Provide the [X, Y] coordinate of the cell's center where the given text is located.  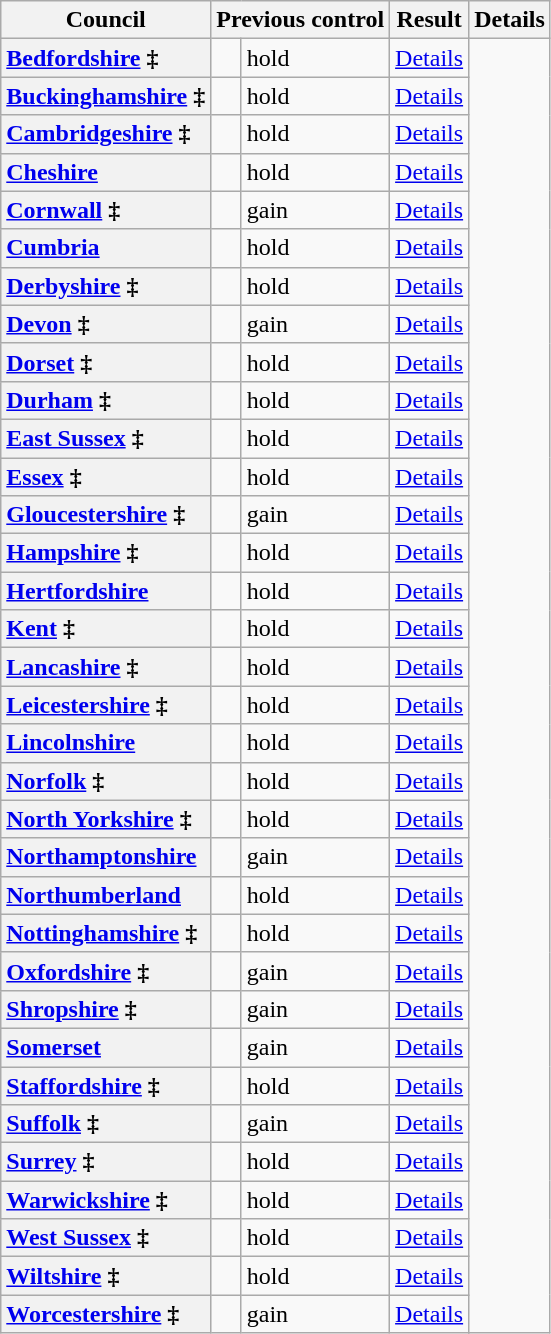
Devon ‡ [106, 324]
Oxfordshire ‡ [106, 971]
Somerset [106, 1047]
Northamptonshire [106, 857]
Staffordshire ‡ [106, 1085]
Surrey ‡ [106, 1162]
Dorset ‡ [106, 362]
Derbyshire ‡ [106, 286]
Cambridgeshire ‡ [106, 134]
Cornwall ‡ [106, 210]
Hertfordshire [106, 591]
Leicestershire ‡ [106, 705]
Council [106, 20]
Bedfordshire ‡ [106, 58]
Cheshire [106, 172]
Nottinghamshire ‡ [106, 933]
Result [430, 20]
West Sussex ‡ [106, 1238]
Buckinghamshire ‡ [106, 96]
Hampshire ‡ [106, 553]
Lincolnshire [106, 743]
Essex ‡ [106, 477]
Shropshire ‡ [106, 1009]
Suffolk ‡ [106, 1124]
Warwickshire ‡ [106, 1200]
Worcestershire ‡ [106, 1314]
Gloucestershire ‡ [106, 515]
East Sussex ‡ [106, 438]
Kent ‡ [106, 629]
North Yorkshire ‡ [106, 819]
Cumbria [106, 248]
Durham ‡ [106, 400]
Wiltshire ‡ [106, 1276]
Northumberland [106, 895]
Lancashire ‡ [106, 667]
Norfolk ‡ [106, 781]
Previous control [300, 20]
